Return the [x, y] coordinate for the center point of the cell that contains the specified text.  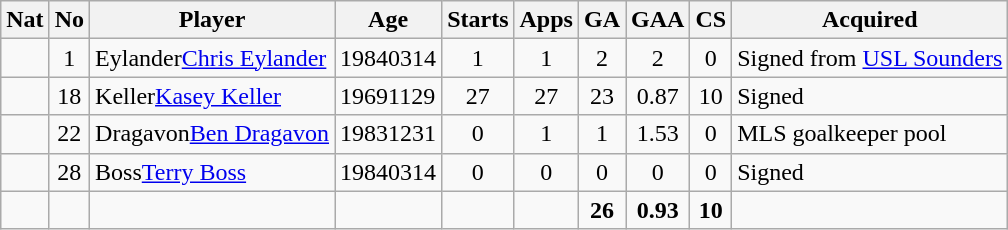
0.93 [658, 210]
19831231 [388, 134]
Player [212, 20]
23 [602, 96]
Acquired [870, 20]
Age [388, 20]
Apps [546, 20]
DragavonBen Dragavon [212, 134]
EylanderChris Eylander [212, 58]
BossTerry Boss [212, 172]
22 [69, 134]
1.53 [658, 134]
Nat [25, 20]
26 [602, 210]
28 [69, 172]
MLS goalkeeper pool [870, 134]
KellerKasey Keller [212, 96]
0.87 [658, 96]
No [69, 20]
Signed from USL Sounders [870, 58]
19691129 [388, 96]
GA [602, 20]
Starts [478, 20]
GAA [658, 20]
18 [69, 96]
CS [711, 20]
